Pinpoint the cell where the given text exists, returning its [x, y] midpoint coordinate. 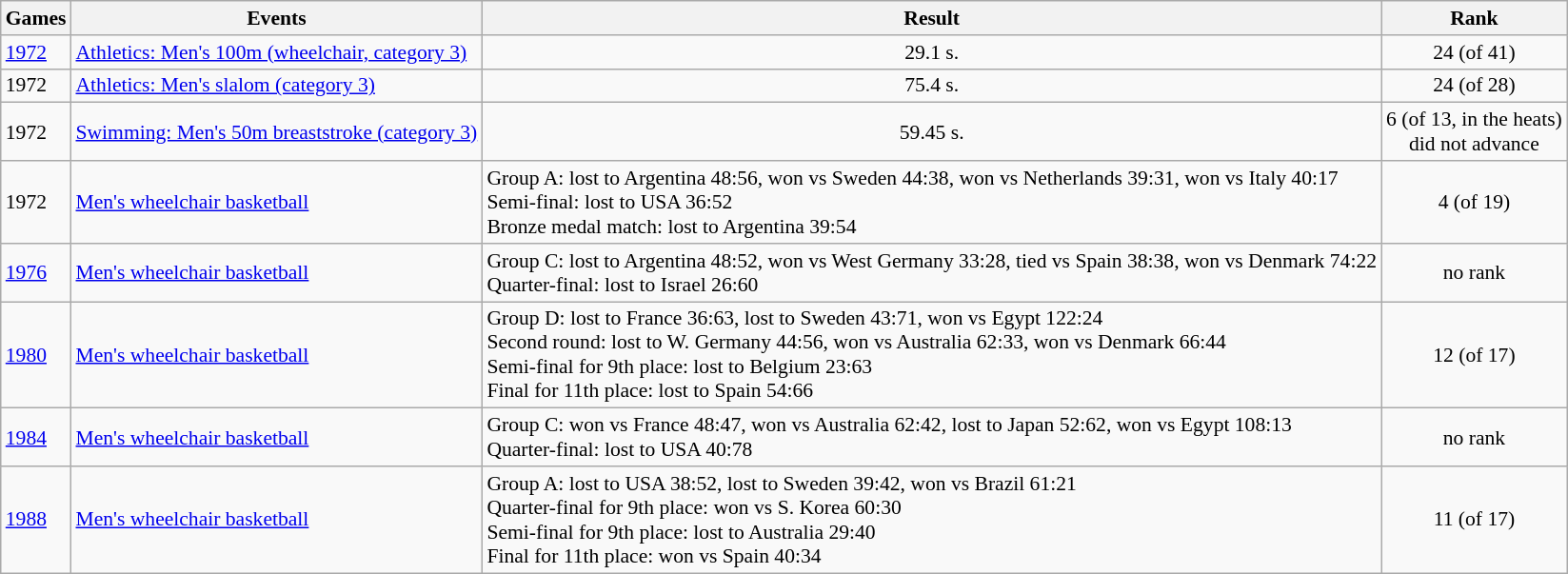
11 (of 17) [1474, 520]
Group C: won vs France 48:47, won vs Australia 62:42, lost to Japan 52:62, won vs Egypt 108:13Quarter-final: lost to USA 40:78 [931, 438]
24 (of 28) [1474, 86]
12 (of 17) [1474, 355]
Games [36, 18]
75.4 s. [931, 86]
Group C: lost to Argentina 48:52, won vs West Germany 33:28, tied vs Spain 38:38, won vs Denmark 74:22Quarter-final: lost to Israel 26:60 [931, 272]
Athletics: Men's slalom (category 3) [276, 86]
1976 [36, 272]
24 (of 41) [1474, 52]
1980 [36, 355]
Rank [1474, 18]
6 (of 13, in the heats)did not advance [1474, 131]
59.45 s. [931, 131]
1988 [36, 520]
Result [931, 18]
4 (of 19) [1474, 202]
29.1 s. [931, 52]
Swimming: Men's 50m breaststroke (category 3) [276, 131]
Events [276, 18]
1984 [36, 438]
Athletics: Men's 100m (wheelchair, category 3) [276, 52]
